For the text-containing cell, return its midpoint in (X, Y) coordinate format. 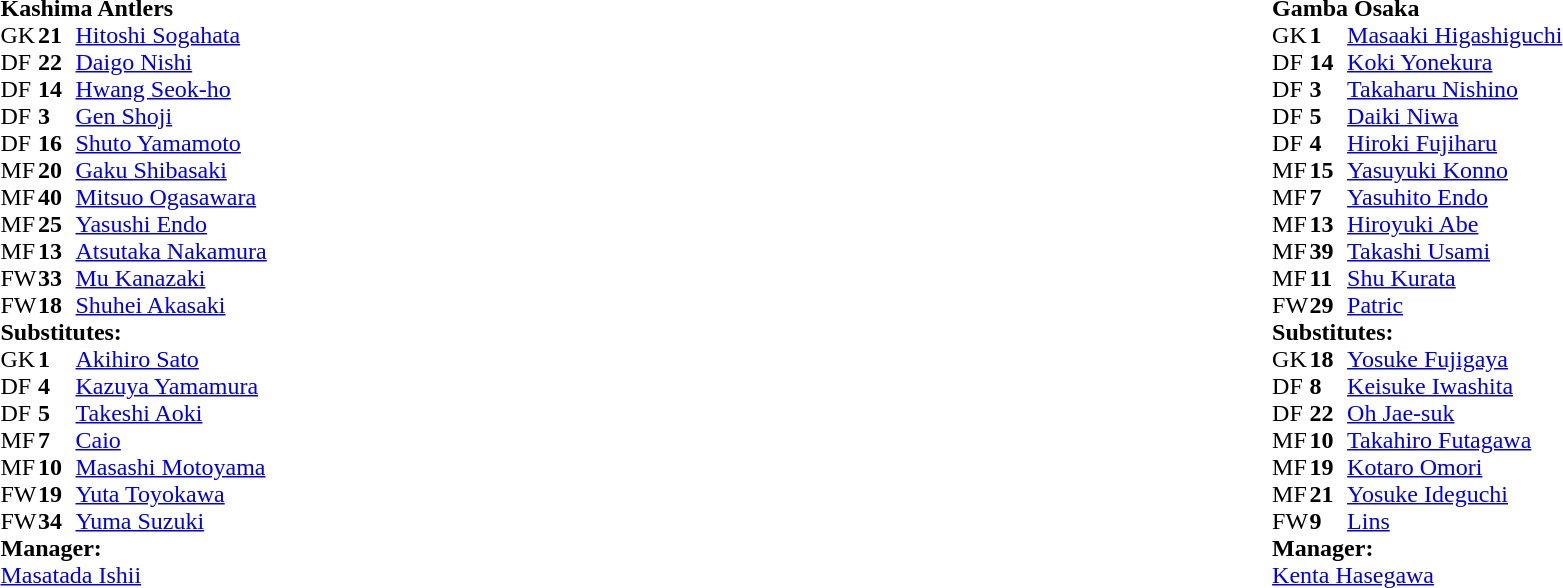
Yasuyuki Konno (1454, 170)
Daiki Niwa (1454, 116)
Gaku Shibasaki (172, 170)
Gen Shoji (172, 116)
Yasushi Endo (172, 224)
Caio (172, 440)
Shuto Yamamoto (172, 144)
Atsutaka Nakamura (172, 252)
40 (57, 198)
Hiroyuki Abe (1454, 224)
Hiroki Fujiharu (1454, 144)
29 (1329, 306)
11 (1329, 278)
9 (1329, 522)
Patric (1454, 306)
25 (57, 224)
Kotaro Omori (1454, 468)
Keisuke Iwashita (1454, 386)
Akihiro Sato (172, 360)
Yasuhito Endo (1454, 198)
Masashi Motoyama (172, 468)
Takashi Usami (1454, 252)
Mitsuo Ogasawara (172, 198)
34 (57, 522)
Hitoshi Sogahata (172, 36)
Masaaki Higashiguchi (1454, 36)
Oh Jae-suk (1454, 414)
8 (1329, 386)
Takeshi Aoki (172, 414)
33 (57, 278)
Kazuya Yamamura (172, 386)
Daigo Nishi (172, 62)
Lins (1454, 522)
Hwang Seok-ho (172, 90)
Yosuke Ideguchi (1454, 494)
Koki Yonekura (1454, 62)
15 (1329, 170)
Yuta Toyokawa (172, 494)
20 (57, 170)
Yuma Suzuki (172, 522)
Mu Kanazaki (172, 278)
Shuhei Akasaki (172, 306)
39 (1329, 252)
Shu Kurata (1454, 278)
Yosuke Fujigaya (1454, 360)
Takaharu Nishino (1454, 90)
Takahiro Futagawa (1454, 440)
16 (57, 144)
